Locate the cell with the specified text and output its (X, Y) center coordinate. 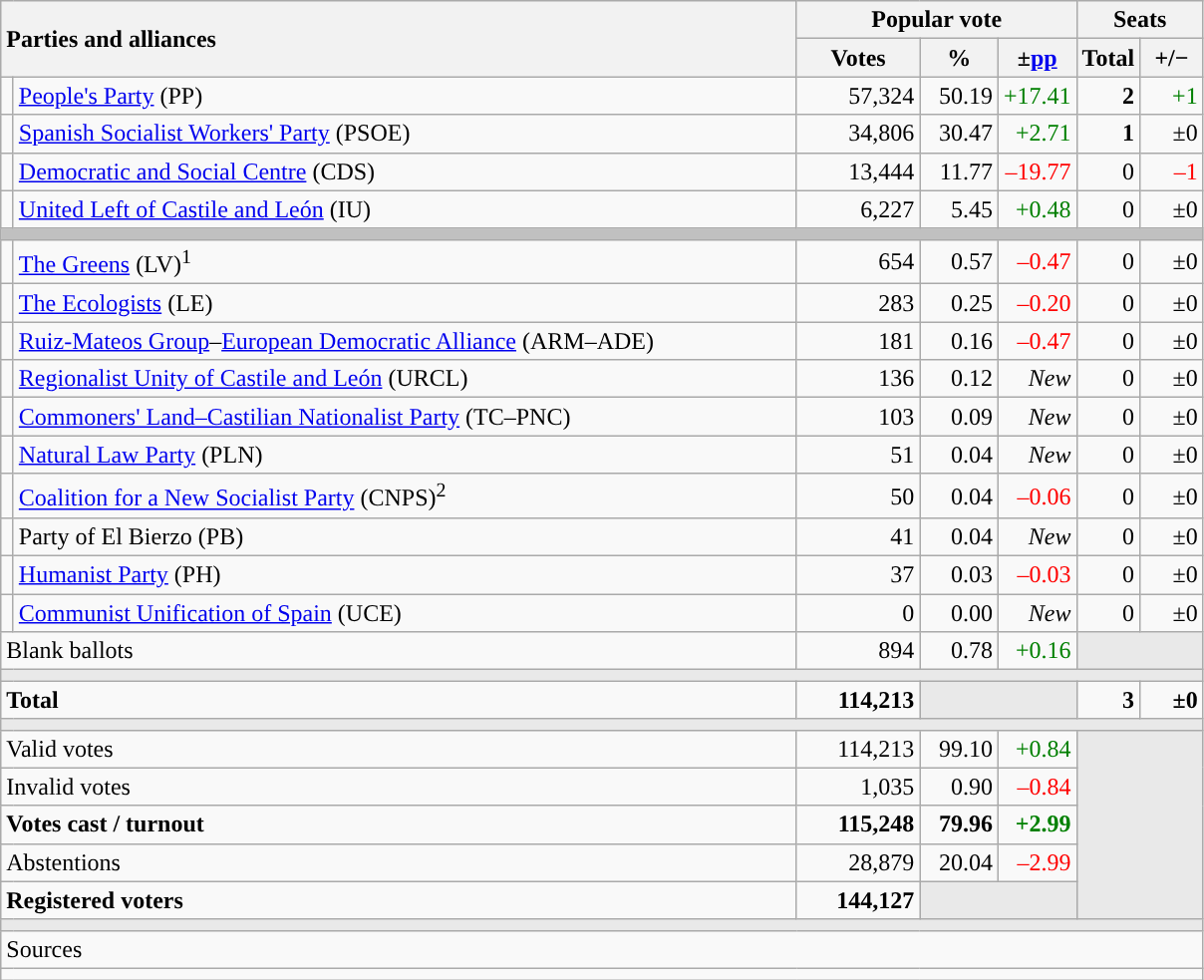
1 (1108, 134)
0.03 (959, 575)
654 (858, 261)
Ruiz-Mateos Group–European Democratic Alliance (ARM–ADE) (405, 341)
Registered voters (399, 900)
–1 (1172, 171)
Coalition for a New Socialist Party (CNPS)2 (405, 496)
5.45 (959, 209)
±pp (1037, 58)
–2.99 (1037, 862)
Spanish Socialist Workers' Party (PSOE) (405, 134)
Votes cast / turnout (399, 824)
30.47 (959, 134)
Seats (1140, 20)
0.25 (959, 303)
6,227 (858, 209)
0.00 (959, 613)
0.12 (959, 379)
The Ecologists (LE) (405, 303)
Communist Unification of Spain (UCE) (405, 613)
Abstentions (399, 862)
103 (858, 417)
Invalid votes (399, 787)
United Left of Castile and León (IU) (405, 209)
0.90 (959, 787)
+2.99 (1037, 824)
2 (1108, 96)
+2.71 (1037, 134)
34,806 (858, 134)
Valid votes (399, 749)
3 (1108, 700)
Democratic and Social Centre (CDS) (405, 171)
115,248 (858, 824)
Party of El Bierzo (PB) (405, 537)
41 (858, 537)
–0.06 (1037, 496)
–0.03 (1037, 575)
283 (858, 303)
Parties and alliances (399, 39)
0.09 (959, 417)
+0.48 (1037, 209)
894 (858, 651)
Commoners' Land–Castilian Nationalist Party (TC–PNC) (405, 417)
0.78 (959, 651)
Humanist Party (PH) (405, 575)
50.19 (959, 96)
Popular vote (937, 20)
0.16 (959, 341)
–19.77 (1037, 171)
+/− (1172, 58)
Sources (602, 949)
+17.41 (1037, 96)
13,444 (858, 171)
0.57 (959, 261)
1,035 (858, 787)
144,127 (858, 900)
28,879 (858, 862)
37 (858, 575)
136 (858, 379)
Regionalist Unity of Castile and León (URCL) (405, 379)
+1 (1172, 96)
Blank ballots (399, 651)
57,324 (858, 96)
Natural Law Party (PLN) (405, 455)
+0.16 (1037, 651)
% (959, 58)
The Greens (LV)1 (405, 261)
79.96 (959, 824)
Votes (858, 58)
50 (858, 496)
99.10 (959, 749)
–0.20 (1037, 303)
20.04 (959, 862)
181 (858, 341)
+0.84 (1037, 749)
People's Party (PP) (405, 96)
51 (858, 455)
–0.84 (1037, 787)
11.77 (959, 171)
